From the cell containing the given text, extract its center point as (X, Y) coordinate. 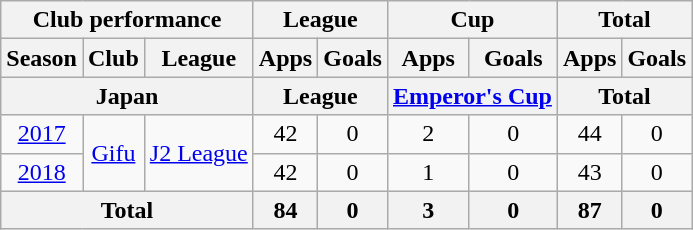
2 (428, 134)
43 (589, 172)
84 (285, 210)
Gifu (113, 153)
Club performance (128, 20)
44 (589, 134)
2017 (42, 134)
87 (589, 210)
3 (428, 210)
2018 (42, 172)
Japan (128, 96)
1 (428, 172)
Cup (472, 20)
Club (113, 58)
Emperor's Cup (472, 96)
Season (42, 58)
J2 League (198, 153)
